Capture the cell that displays the provided text and extract its [x, y] central coordinate. 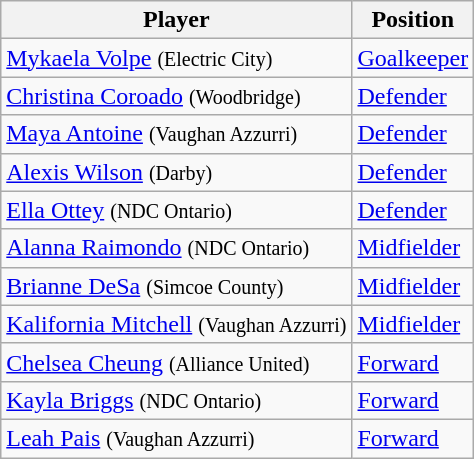
Kalifornia Mitchell (Vaughan Azzurri) [176, 324]
Ella Ottey (NDC Ontario) [176, 210]
Leah Pais (Vaughan Azzurri) [176, 438]
Position [413, 20]
Christina Coroado (Woodbridge) [176, 96]
Brianne DeSa (Simcoe County) [176, 286]
Maya Antoine (Vaughan Azzurri) [176, 134]
Player [176, 20]
Goalkeeper [413, 58]
Kayla Briggs (NDC Ontario) [176, 400]
Mykaela Volpe (Electric City) [176, 58]
Alanna Raimondo (NDC Ontario) [176, 248]
Alexis Wilson (Darby) [176, 172]
Chelsea Cheung (Alliance United) [176, 362]
